Determine the [X, Y] coordinate at the center of the cell enclosing the given text.  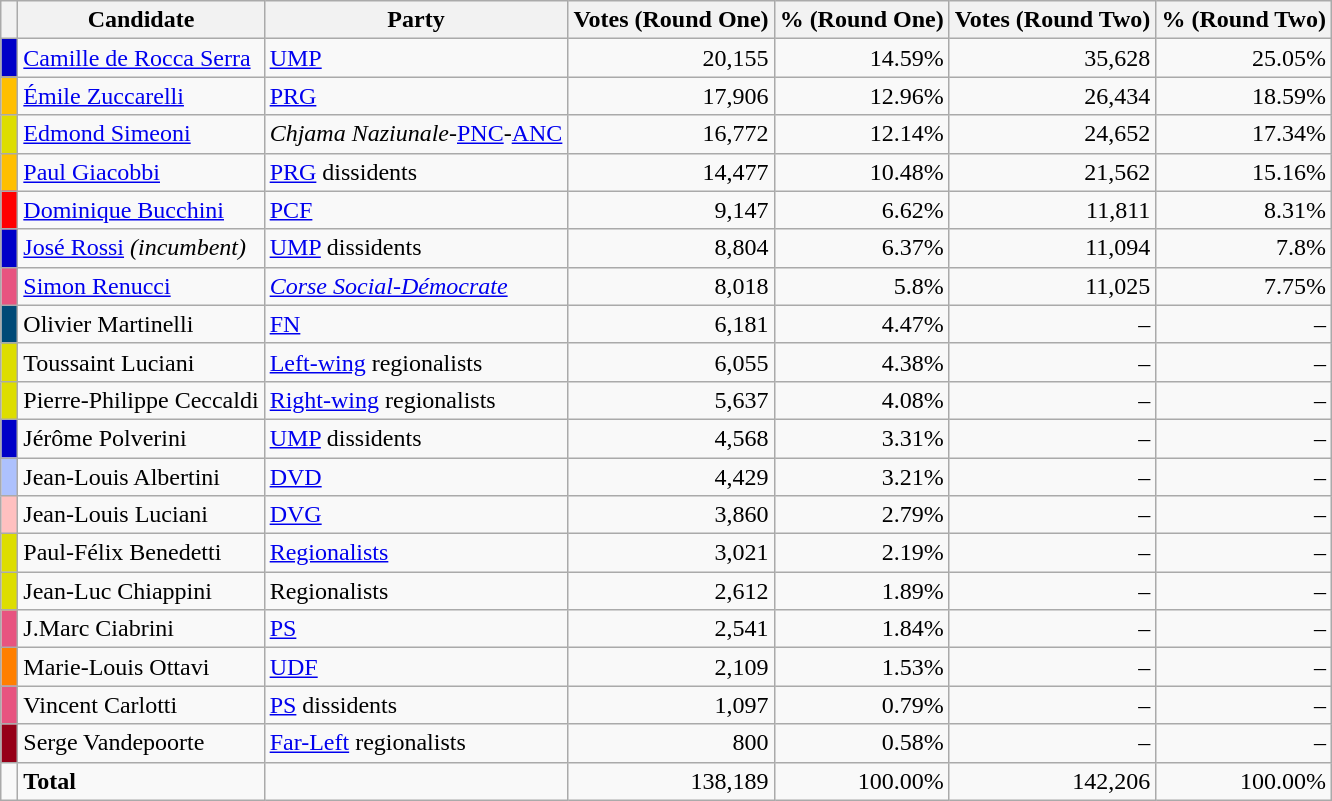
0.79% [862, 705]
11,094 [1052, 248]
Party [416, 20]
15.16% [1244, 172]
PRG [416, 96]
6.62% [862, 210]
Jean-Luc Chiappini [141, 591]
5.8% [862, 286]
800 [671, 743]
138,189 [671, 781]
7.75% [1244, 286]
DVG [416, 515]
Jean-Louis Luciani [141, 515]
25.05% [1244, 58]
% (Round Two) [1244, 20]
6,181 [671, 324]
Vincent Carlotti [141, 705]
8.31% [1244, 210]
12.96% [862, 96]
2.19% [862, 553]
Dominique Bucchini [141, 210]
21,562 [1052, 172]
PS [416, 629]
Émile Zuccarelli [141, 96]
3,021 [671, 553]
J.Marc Ciabrini [141, 629]
Jérôme Polverini [141, 438]
DVD [416, 477]
Votes (Round One) [671, 20]
Chjama Naziunale-PNC-ANC [416, 134]
35,628 [1052, 58]
11,811 [1052, 210]
17.34% [1244, 134]
4.38% [862, 362]
1.89% [862, 591]
5,637 [671, 400]
Marie-Louis Ottavi [141, 667]
Left-wing regionalists [416, 362]
PS dissidents [416, 705]
2.79% [862, 515]
Total [141, 781]
PCF [416, 210]
18.59% [1244, 96]
4.08% [862, 400]
3.31% [862, 438]
% (Round One) [862, 20]
4.47% [862, 324]
17,906 [671, 96]
6,055 [671, 362]
Votes (Round Two) [1052, 20]
11,025 [1052, 286]
8,018 [671, 286]
Camille de Rocca Serra [141, 58]
Serge Vandepoorte [141, 743]
1,097 [671, 705]
0.58% [862, 743]
Pierre-Philippe Ceccaldi [141, 400]
16,772 [671, 134]
Paul-Félix Benedetti [141, 553]
Simon Renucci [141, 286]
UDF [416, 667]
Corse Social-Démocrate [416, 286]
UMP [416, 58]
Toussaint Luciani [141, 362]
6.37% [862, 248]
26,434 [1052, 96]
2,109 [671, 667]
FN [416, 324]
3,860 [671, 515]
20,155 [671, 58]
Right-wing regionalists [416, 400]
142,206 [1052, 781]
3.21% [862, 477]
Far-Left regionalists [416, 743]
12.14% [862, 134]
Candidate [141, 20]
4,568 [671, 438]
1.53% [862, 667]
Olivier Martinelli [141, 324]
14,477 [671, 172]
1.84% [862, 629]
Paul Giacobbi [141, 172]
Edmond Simeoni [141, 134]
7.8% [1244, 248]
10.48% [862, 172]
PRG dissidents [416, 172]
2,612 [671, 591]
Jean-Louis Albertini [141, 477]
9,147 [671, 210]
4,429 [671, 477]
14.59% [862, 58]
José Rossi (incumbent) [141, 248]
8,804 [671, 248]
2,541 [671, 629]
24,652 [1052, 134]
